From the cell containing the given text, extract its center point as (x, y) coordinate. 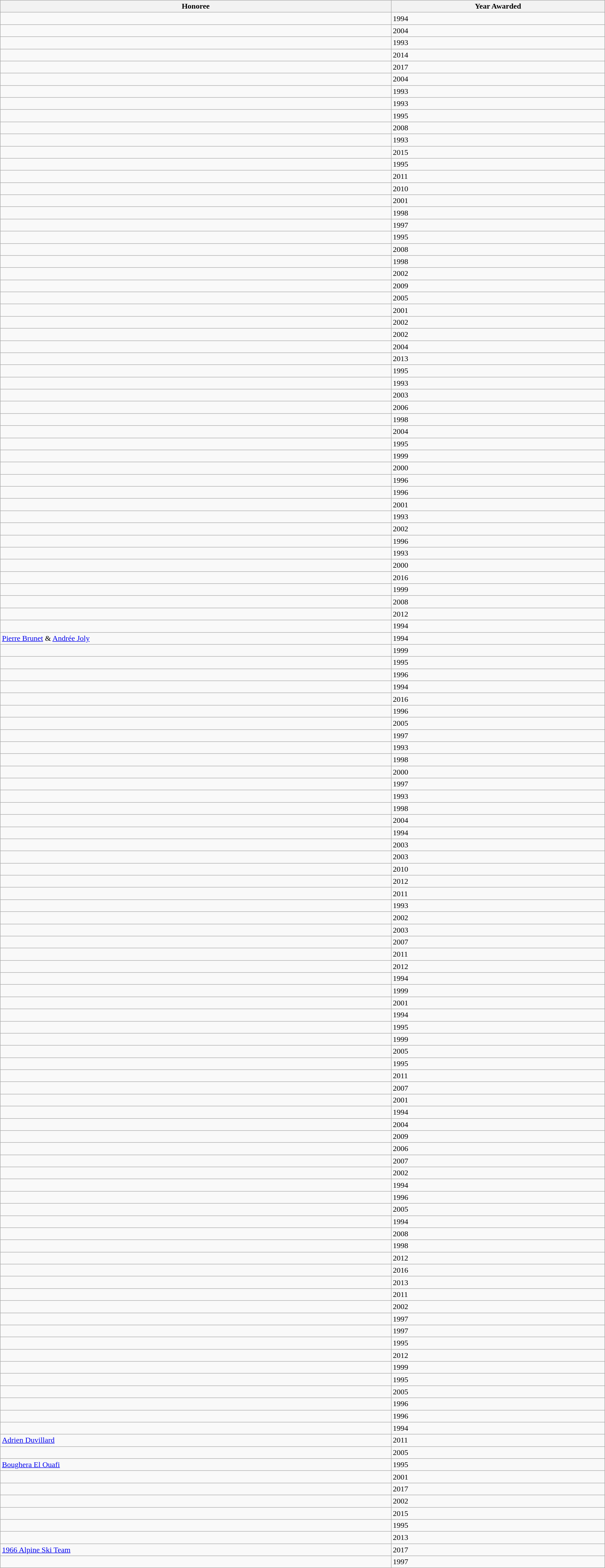
Adrien Duvillard (196, 1440)
Honoree (196, 6)
Boughera El Ouafi (196, 1465)
Pierre Brunet & Andrée Joly (196, 638)
Year Awarded (498, 6)
2014 (498, 55)
1966 Alpine Ski Team (196, 1550)
